Determine the [x, y] coordinate at the center of the cell enclosing the given text.  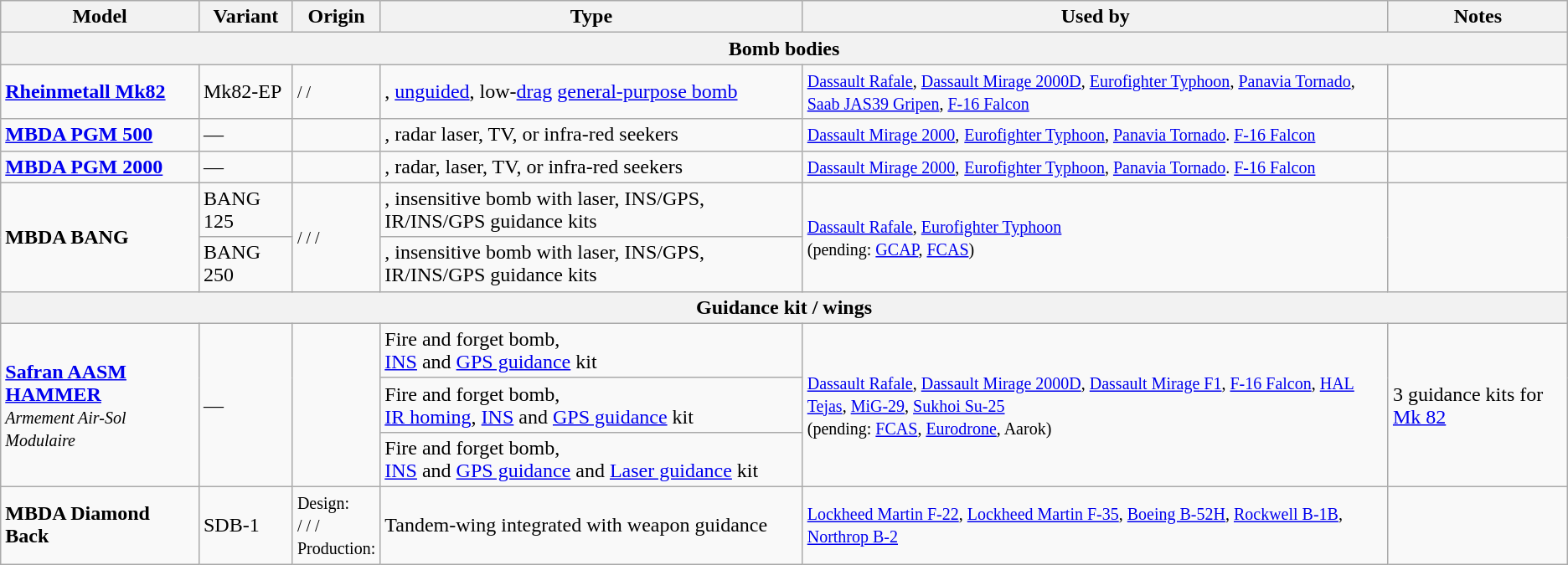
Fire and forget bomb,INS and GPS guidance and Laser guidance kit [591, 459]
MBDA PGM 2000 [101, 167]
MBDA PGM 500 [101, 135]
Guidance kit / wings [784, 307]
Used by [1096, 17]
Notes [1478, 17]
BANG 125 [245, 209]
Fire and forget bomb,INS and GPS guidance kit [591, 350]
SDB-1 [245, 525]
/ / [336, 92]
Fire and forget bomb,IR homing, INS and GPS guidance kit [591, 405]
Origin [336, 17]
MBDA Diamond Back [101, 525]
Lockheed Martin F-22, Lockheed Martin F-35, Boeing B-52H, Rockwell B-1B, Northrop B-2 [1096, 525]
Bomb bodies [784, 49]
Design: / / / Production: [336, 525]
Variant [245, 17]
, radar laser, TV, or infra-red seekers [591, 135]
Type [591, 17]
Dassault Rafale, Dassault Mirage 2000D, Dassault Mirage F1, F-16 Falcon, HAL Tejas, MiG-29, Sukhoi Su-25(pending: FCAS, Eurodrone, Aarok) [1096, 405]
/ / / [336, 237]
, unguided, low-drag general-purpose bomb [591, 92]
BANG 250 [245, 265]
Mk82-EP [245, 92]
MBDA BANG [101, 237]
, radar, laser, TV, or infra-red seekers [591, 167]
Tandem-wing integrated with weapon guidance [591, 525]
Dassault Rafale, Dassault Mirage 2000D, Eurofighter Typhoon, Panavia Tornado, Saab JAS39 Gripen, F-16 Falcon [1096, 92]
Dassault Rafale, Eurofighter Typhoon(pending: GCAP, FCAS) [1096, 237]
3 guidance kits for Mk 82 [1478, 405]
Safran AASM HAMMERArmement Air-Sol Modulaire [101, 405]
Rheinmetall Mk82 [101, 92]
Model [101, 17]
